Output the (x, y) coordinate of the center of the cell containing the given text.  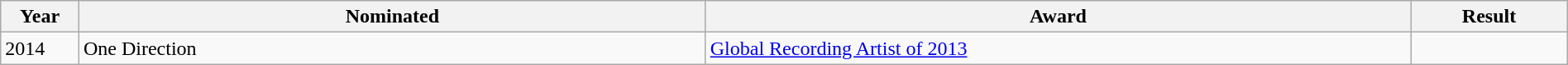
2014 (40, 48)
Award (1059, 17)
Year (40, 17)
One Direction (392, 48)
Global Recording Artist of 2013 (1059, 48)
Nominated (392, 17)
Result (1489, 17)
